Detect which cell encompasses the target text, then output its (x, y) center coordinate. 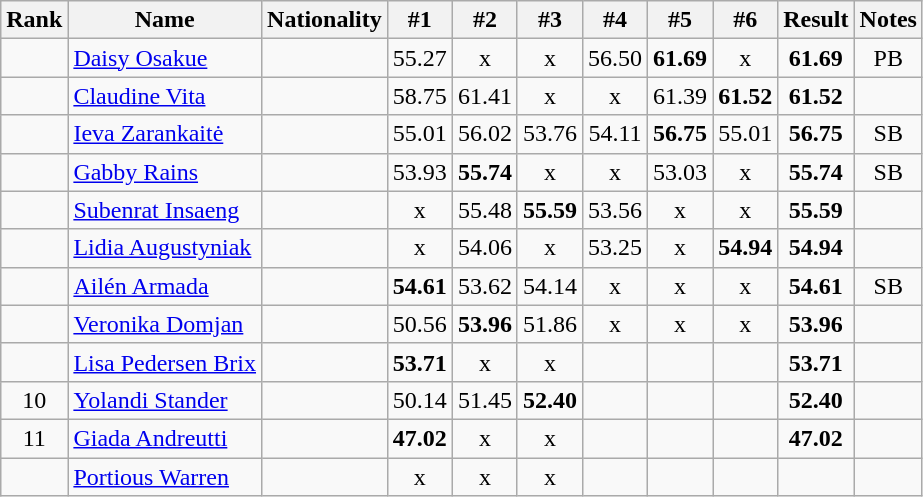
Result (816, 20)
56.50 (614, 58)
Rank (34, 20)
Yolandi Stander (165, 400)
Name (165, 20)
Giada Andreutti (165, 438)
51.86 (550, 324)
53.56 (614, 210)
51.45 (484, 400)
53.62 (484, 286)
50.14 (420, 400)
#1 (420, 20)
Veronika Domjan (165, 324)
53.76 (550, 134)
54.11 (614, 134)
54.06 (484, 248)
53.93 (420, 172)
54.14 (550, 286)
#3 (550, 20)
10 (34, 400)
Portious Warren (165, 477)
61.39 (680, 96)
Nationality (325, 20)
Lidia Augustyniak (165, 248)
Ailén Armada (165, 286)
53.03 (680, 172)
58.75 (420, 96)
11 (34, 438)
#5 (680, 20)
55.48 (484, 210)
Daisy Osakue (165, 58)
Subenrat Insaeng (165, 210)
Lisa Pedersen Brix (165, 362)
#4 (614, 20)
50.56 (420, 324)
Notes (888, 20)
Gabby Rains (165, 172)
Ieva Zarankaitė (165, 134)
Claudine Vita (165, 96)
61.41 (484, 96)
PB (888, 58)
53.25 (614, 248)
#6 (746, 20)
#2 (484, 20)
56.02 (484, 134)
55.27 (420, 58)
